Output the [x, y] coordinate of the center of the cell containing the given text.  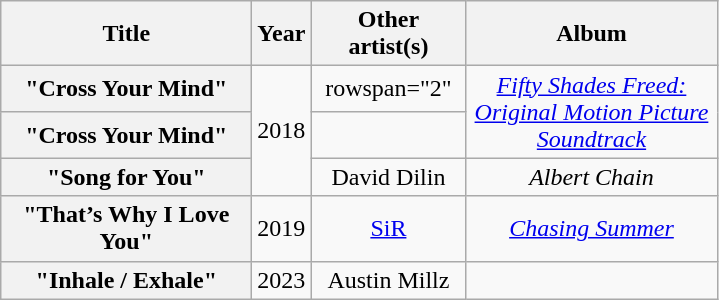
2018 [282, 131]
David Dilin [388, 177]
Fifty Shades Freed: Original Motion Picture Soundtrack [592, 112]
Austin Millz [388, 280]
Title [126, 34]
Other artist(s) [388, 34]
Album [592, 34]
2023 [282, 280]
2019 [282, 228]
"That’s Why I Love You" [126, 228]
Albert Chain [592, 177]
"Song for You" [126, 177]
SiR [388, 228]
"Inhale / Exhale" [126, 280]
Year [282, 34]
rowspan="2" [388, 89]
Chasing Summer [592, 228]
